Extract the (X, Y) coordinate from the center of the cell holding the provided text.  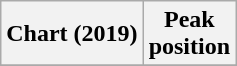
Peakposition (189, 34)
Chart (2019) (72, 34)
